Extract the (X, Y) coordinate from the center of the cell holding the provided text.  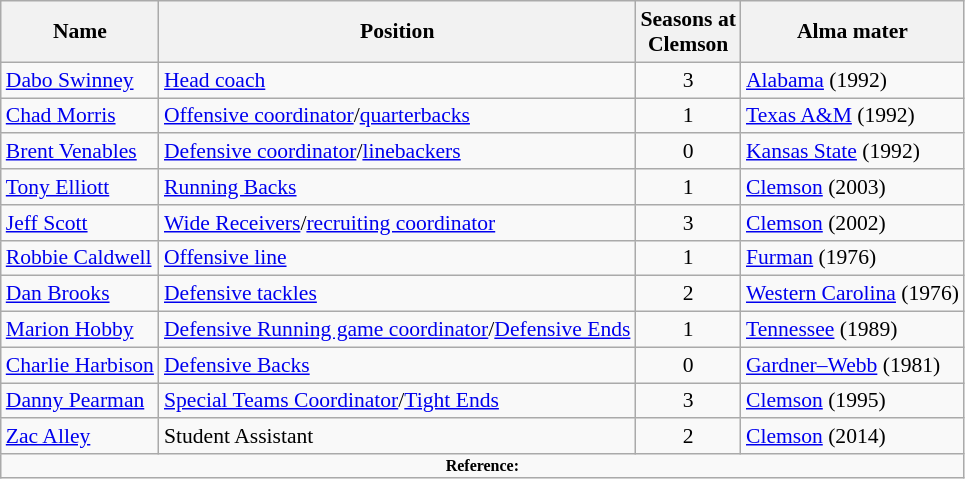
Position (398, 32)
Offensive coordinator/quarterbacks (398, 116)
Brent Venables (80, 152)
Name (80, 32)
Special Teams Coordinator/Tight Ends (398, 401)
Running Backs (398, 187)
Texas A&M (1992) (852, 116)
Alma mater (852, 32)
Charlie Harbison (80, 365)
Dan Brooks (80, 294)
Defensive tackles (398, 294)
Clemson (1995) (852, 401)
Marion Hobby (80, 330)
Kansas State (1992) (852, 152)
Tony Elliott (80, 187)
Robbie Caldwell (80, 258)
Chad Morris (80, 116)
Defensive Running game coordinator/Defensive Ends (398, 330)
Seasons at Clemson (688, 32)
Wide Receivers/recruiting coordinator (398, 223)
Dabo Swinney (80, 80)
Head coach (398, 80)
Western Carolina (1976) (852, 294)
Gardner–Webb (1981) (852, 365)
Defensive coordinator/linebackers (398, 152)
Offensive line (398, 258)
Clemson (2003) (852, 187)
Tennessee (1989) (852, 330)
Reference: (482, 466)
Jeff Scott (80, 223)
Clemson (2002) (852, 223)
Zac Alley (80, 437)
Clemson (2014) (852, 437)
Alabama (1992) (852, 80)
Defensive Backs (398, 365)
Danny Pearman (80, 401)
Student Assistant (398, 437)
Furman (1976) (852, 258)
